Find where the given text appears and provide that cell's center as (X, Y) coordinate. 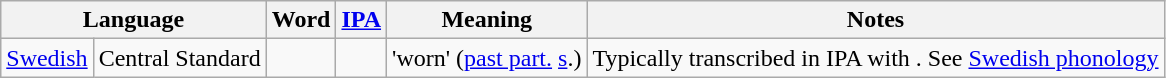
Meaning (487, 20)
Typically transcribed in IPA with . See Swedish phonology (876, 58)
Central Standard (180, 58)
Notes (876, 20)
Swedish (47, 58)
'worn' (past part. s.) (487, 58)
Word (301, 20)
Language (134, 20)
IPA (362, 20)
